Extract the [X, Y] coordinate from the center of the cell holding the provided text.  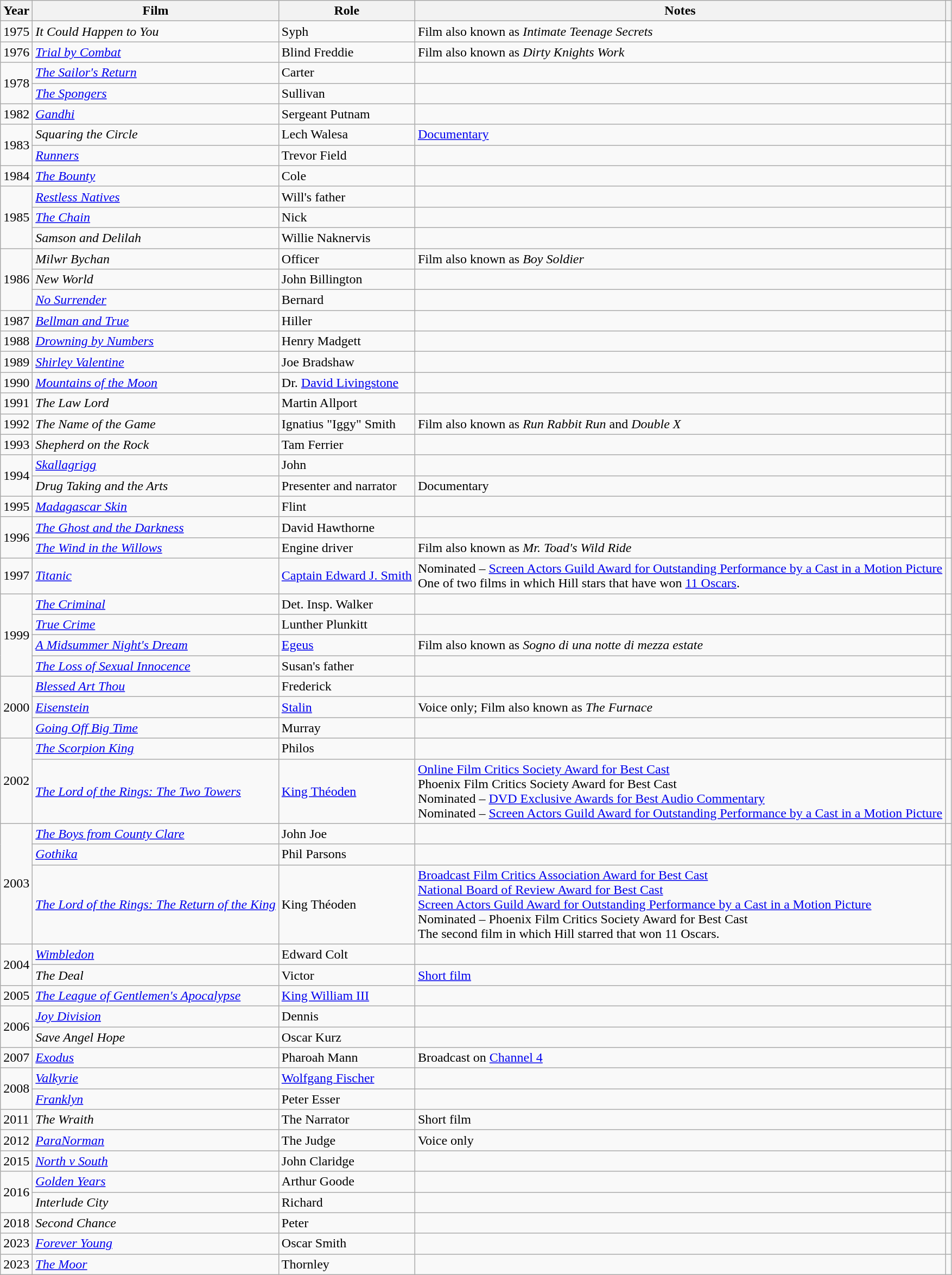
The Loss of Sexual Innocence [155, 666]
Sergeant Putnam [346, 114]
The Ghost and the Darkness [155, 527]
Presenter and narrator [346, 486]
Lech Walesa [346, 135]
1975 [16, 31]
2005 [16, 995]
The Criminal [155, 604]
John Billington [346, 280]
Arthur Goode [346, 1182]
2011 [16, 1120]
Carter [346, 73]
1994 [16, 475]
Pharoah Mann [346, 1058]
Oscar Smith [346, 1244]
1984 [16, 176]
1987 [16, 321]
Film also known as Mr. Toad's Wild Ride [680, 548]
Hiller [346, 321]
Film also known as Sogno di una notte di mezza estate [680, 645]
ParaNorman [155, 1140]
Titanic [155, 575]
2012 [16, 1140]
Second Chance [155, 1223]
Will's father [346, 196]
1999 [16, 635]
Egeus [346, 645]
Ignatius "Iggy" Smith [346, 424]
Voice only; Film also known as The Furnace [680, 707]
The Boys from County Clare [155, 834]
Film [155, 11]
Broadcast on Channel 4 [680, 1058]
New World [155, 280]
Syph [346, 31]
Shirley Valentine [155, 362]
Golden Years [155, 1182]
Franklyn [155, 1099]
Dennis [346, 1016]
It Could Happen to You [155, 31]
Thornley [346, 1264]
2000 [16, 707]
The Name of the Game [155, 424]
1997 [16, 575]
1976 [16, 52]
1990 [16, 383]
Frederick [346, 687]
No Surrender [155, 300]
Captain Edward J. Smith [346, 575]
North v South [155, 1161]
The Narrator [346, 1120]
Phil Parsons [346, 854]
Milwr Bychan [155, 259]
The Scorpion King [155, 748]
Henry Madgett [346, 341]
Susan's father [346, 666]
True Crime [155, 625]
The Chain [155, 217]
The Sailor's Return [155, 73]
1988 [16, 341]
Trevor Field [346, 155]
1991 [16, 403]
1985 [16, 217]
Officer [346, 259]
Blind Freddie [346, 52]
Film also known as Intimate Teenage Secrets [680, 31]
Film also known as Dirty Knights Work [680, 52]
1989 [16, 362]
1978 [16, 83]
Willie Naknervis [346, 238]
Philos [346, 748]
1993 [16, 445]
Squaring the Circle [155, 135]
Valkyrie [155, 1079]
Richard [346, 1202]
Restless Natives [155, 196]
Going Off Big Time [155, 728]
Runners [155, 155]
John [346, 465]
The Wind in the Willows [155, 548]
Joe Bradshaw [346, 362]
Bellman and True [155, 321]
Oscar Kurz [346, 1037]
Wolfgang Fischer [346, 1079]
2003 [16, 884]
2016 [16, 1192]
Notes [680, 11]
King William III [346, 995]
Flint [346, 506]
Shepherd on the Rock [155, 445]
A Midsummer Night's Dream [155, 645]
Role [346, 11]
Victor [346, 975]
The Moor [155, 1264]
Sullivan [346, 93]
Dr. David Livingstone [346, 383]
Trial by Combat [155, 52]
1992 [16, 424]
Samson and Delilah [155, 238]
Save Angel Hope [155, 1037]
2002 [16, 781]
The Wraith [155, 1120]
Eisenstein [155, 707]
Murray [346, 728]
Engine driver [346, 548]
2006 [16, 1026]
1995 [16, 506]
Blessed Art Thou [155, 687]
Peter [346, 1223]
Year [16, 11]
The Bounty [155, 176]
Madagascar Skin [155, 506]
Tam Ferrier [346, 445]
John Claridge [346, 1161]
Film also known as Boy Soldier [680, 259]
2015 [16, 1161]
Peter Esser [346, 1099]
Wimbledon [155, 954]
Edward Colt [346, 954]
Lunther Plunkitt [346, 625]
1983 [16, 145]
Interlude City [155, 1202]
The Deal [155, 975]
Gothika [155, 854]
Voice only [680, 1140]
1982 [16, 114]
Gandhi [155, 114]
Stalin [346, 707]
David Hawthorne [346, 527]
1986 [16, 280]
The Lord of the Rings: The Return of the King [155, 904]
Skallagrigg [155, 465]
The Spongers [155, 93]
2018 [16, 1223]
Nick [346, 217]
2007 [16, 1058]
Martin Allport [346, 403]
The Judge [346, 1140]
Mountains of the Moon [155, 383]
John Joe [346, 834]
Drowning by Numbers [155, 341]
2008 [16, 1089]
Film also known as Run Rabbit Run and Double X [680, 424]
Forever Young [155, 1244]
Det. Insp. Walker [346, 604]
The Law Lord [155, 403]
2004 [16, 965]
Joy Division [155, 1016]
The Lord of the Rings: The Two Towers [155, 791]
1996 [16, 537]
Bernard [346, 300]
Drug Taking and the Arts [155, 486]
Exodus [155, 1058]
Cole [346, 176]
The League of Gentlemen's Apocalypse [155, 995]
